Locate the cell with the specified text and output its [X, Y] center coordinate. 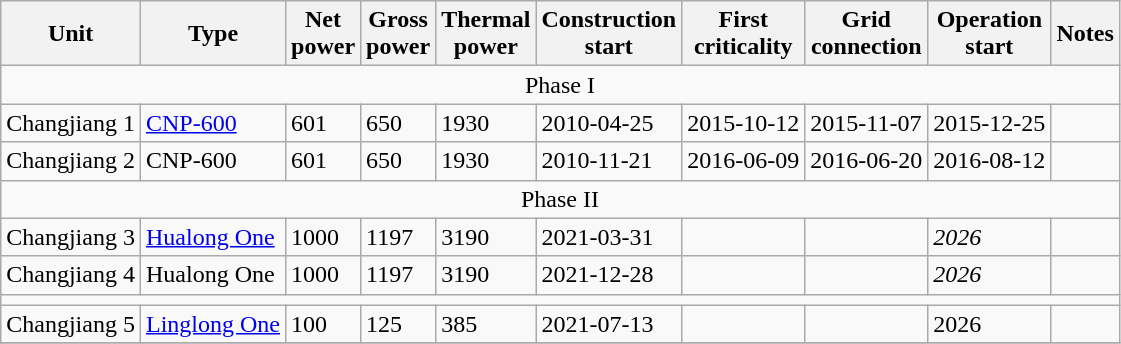
2010-11-21 [609, 161]
Linglong One [212, 324]
Changjiang 5 [71, 324]
Thermal power [486, 34]
Gross power [398, 34]
2015-12-25 [990, 123]
Net power [324, 34]
Changjiang 3 [71, 237]
Operation start [990, 34]
Notes [1085, 34]
2016-08-12 [990, 161]
Phase I [560, 85]
2015-10-12 [744, 123]
Unit [71, 34]
2021-12-28 [609, 275]
Grid connection [866, 34]
2021-03-31 [609, 237]
Type [212, 34]
2016-06-20 [866, 161]
Changjiang 1 [71, 123]
First criticality [744, 34]
Phase II [560, 199]
Changjiang 4 [71, 275]
Changjiang 2 [71, 161]
2015-11-07 [866, 123]
Construction start [609, 34]
2010-04-25 [609, 123]
100 [324, 324]
2021-07-13 [609, 324]
385 [486, 324]
2016-06-09 [744, 161]
125 [398, 324]
